Find where the given text appears and provide that cell's center as (X, Y) coordinate. 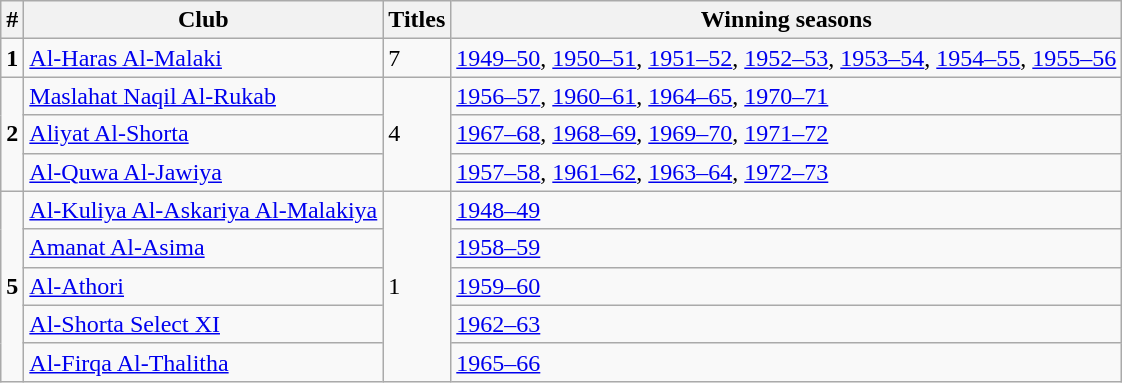
1959–60 (786, 286)
2 (12, 134)
Titles (417, 20)
Al-Quwa Al-Jawiya (204, 172)
Maslahat Naqil Al-Rukab (204, 96)
1957–58, 1961–62, 1963–64, 1972–73 (786, 172)
Al-Haras Al-Malaki (204, 58)
# (12, 20)
Aliyat Al-Shorta (204, 134)
7 (417, 58)
1948–49 (786, 210)
Al-Firqa Al-Thalitha (204, 362)
1962–63 (786, 324)
Al-Athori (204, 286)
Club (204, 20)
5 (12, 286)
Amanat Al-Asima (204, 248)
Al-Shorta Select XI (204, 324)
1956–57, 1960–61, 1964–65, 1970–71 (786, 96)
1949–50, 1950–51, 1951–52, 1952–53, 1953–54, 1954–55, 1955–56 (786, 58)
1958–59 (786, 248)
4 (417, 134)
1967–68, 1968–69, 1969–70, 1971–72 (786, 134)
Al-Kuliya Al-Askariya Al-Malakiya (204, 210)
1965–66 (786, 362)
Winning seasons (786, 20)
